Identify which cell holds the provided text, then report its [x, y] central coordinate. 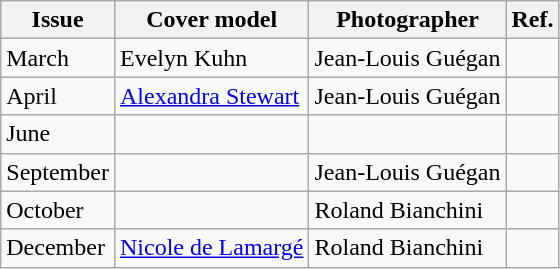
Cover model [212, 20]
Alexandra Stewart [212, 96]
June [58, 134]
Photographer [408, 20]
Evelyn Kuhn [212, 58]
Issue [58, 20]
Nicole de Lamargé [212, 248]
March [58, 58]
December [58, 248]
Ref. [532, 20]
September [58, 172]
April [58, 96]
October [58, 210]
